Determine the (X, Y) coordinate at the center of the cell enclosing the given text.  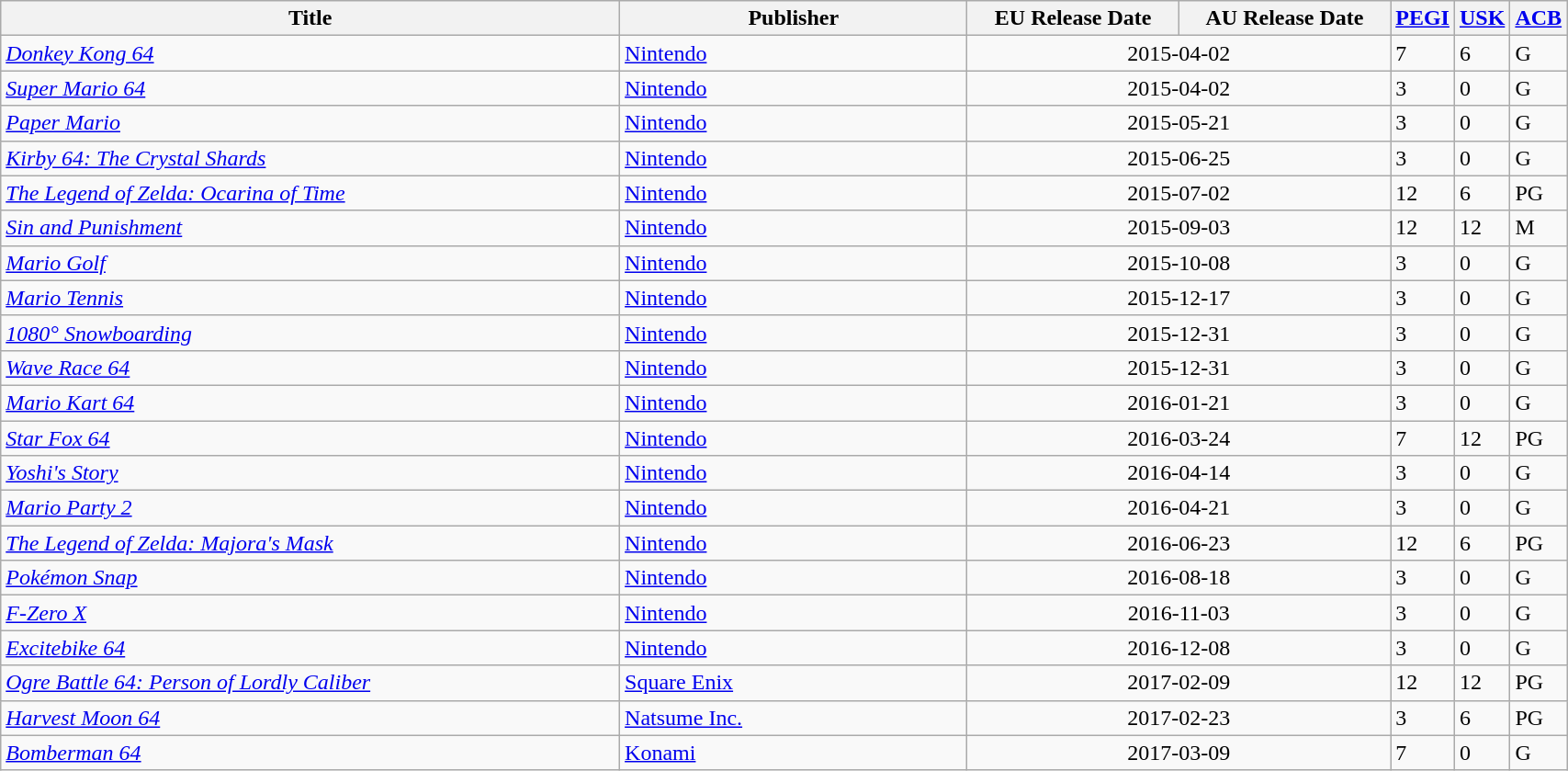
Natsume Inc. (794, 718)
2016-11-03 (1179, 613)
Mario Party 2 (310, 508)
Mario Kart 64 (310, 403)
Mario Tennis (310, 298)
Excitebike 64 (310, 648)
1080° Snowboarding (310, 333)
Star Fox 64 (310, 438)
2015-10-08 (1179, 263)
Kirby 64: The Crystal Shards (310, 158)
The Legend of Zelda: Majora's Mask (310, 543)
The Legend of Zelda: Ocarina of Time (310, 193)
Bomberman 64 (310, 753)
Donkey Kong 64 (310, 53)
2016-12-08 (1179, 648)
AU Release Date (1284, 18)
2015-05-21 (1179, 123)
2017-02-23 (1179, 718)
Square Enix (794, 683)
Konami (794, 753)
2016-04-21 (1179, 508)
2017-03-09 (1179, 753)
M (1539, 228)
2016-06-23 (1179, 543)
2016-08-18 (1179, 578)
Yoshi's Story (310, 473)
Paper Mario (310, 123)
2015-07-02 (1179, 193)
Title (310, 18)
USK (1482, 18)
Pokémon Snap (310, 578)
2015-09-03 (1179, 228)
2016-01-21 (1179, 403)
2016-04-14 (1179, 473)
2015-12-17 (1179, 298)
2017-02-09 (1179, 683)
Mario Golf (310, 263)
Ogre Battle 64: Person of Lordly Caliber (310, 683)
EU Release Date (1073, 18)
F-Zero X (310, 613)
Super Mario 64 (310, 88)
PEGI (1423, 18)
2016-03-24 (1179, 438)
2015-06-25 (1179, 158)
Harvest Moon 64 (310, 718)
Sin and Punishment (310, 228)
Wave Race 64 (310, 368)
Publisher (794, 18)
ACB (1539, 18)
